For the text-containing cell, return its midpoint in [x, y] coordinate format. 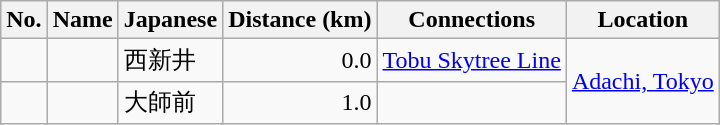
Connections [472, 20]
Tobu Skytree Line [472, 60]
Name [82, 20]
Adachi, Tokyo [642, 82]
1.0 [300, 102]
Japanese [170, 20]
Location [642, 20]
No. [24, 20]
大師前 [170, 102]
0.0 [300, 60]
西新井 [170, 60]
Distance (km) [300, 20]
